Determine the (X, Y) coordinate at the center of the cell enclosing the given text.  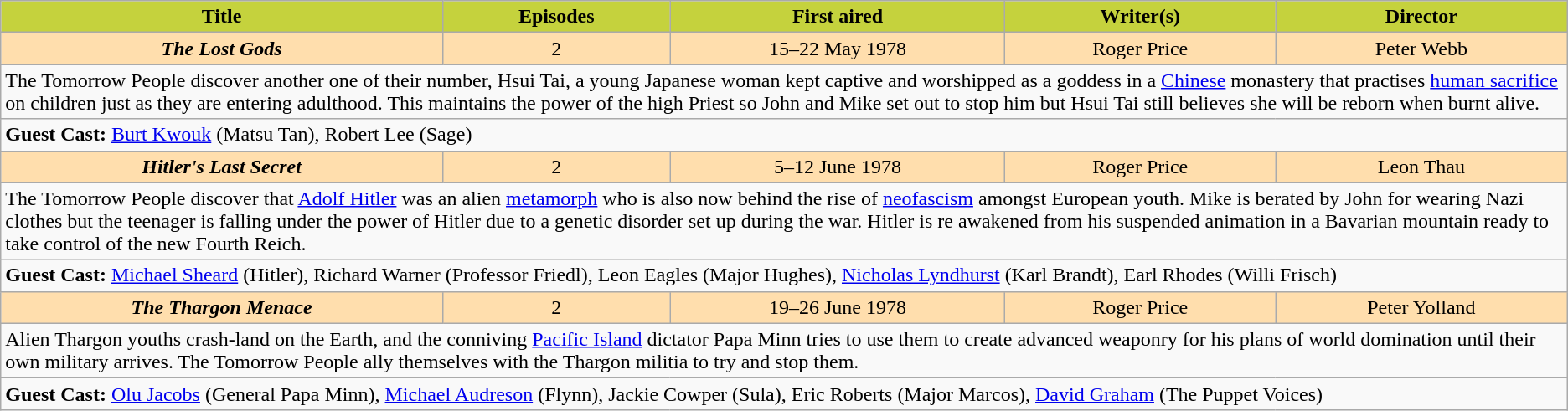
The Thargon Menace (222, 307)
Director (1422, 17)
First aired (838, 17)
19–26 June 1978 (838, 307)
Hitler's Last Secret (222, 167)
Title (222, 17)
15–22 May 1978 (838, 49)
The Lost Gods (222, 49)
Guest Cast: Burt Kwouk (Matsu Tan), Robert Lee (Sage) (784, 135)
Writer(s) (1141, 17)
Peter Yolland (1422, 307)
Episodes (556, 17)
5–12 June 1978 (838, 167)
Peter Webb (1422, 49)
Leon Thau (1422, 167)
